Determine the [X, Y] coordinate at the center of the cell enclosing the given text.  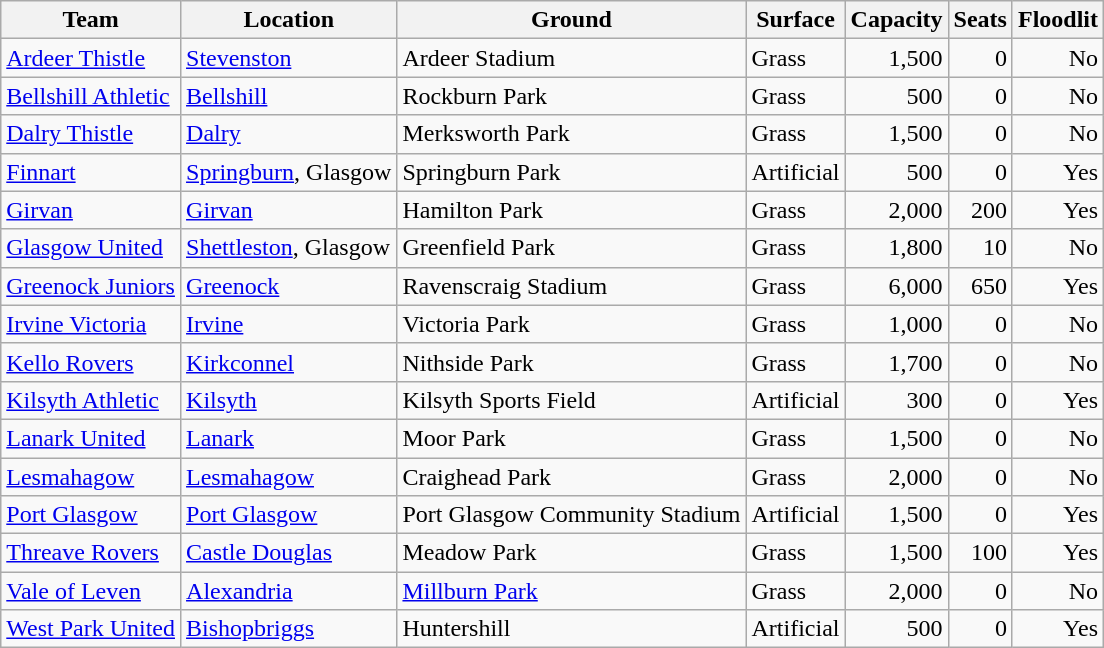
100 [980, 553]
Shettleston, Glasgow [289, 248]
Springburn Park [572, 172]
Seats [980, 20]
Threave Rovers [91, 553]
Nithside Park [572, 362]
Location [289, 20]
Lanark [289, 438]
1,700 [896, 362]
West Park United [91, 629]
Greenfield Park [572, 248]
Capacity [896, 20]
Lanark United [91, 438]
Hamilton Park [572, 210]
200 [980, 210]
Greenock [289, 286]
1,000 [896, 324]
Vale of Leven [91, 591]
Surface [796, 20]
Alexandria [289, 591]
Kirkconnel [289, 362]
Stevenston [289, 58]
Bishopbriggs [289, 629]
Floodlit [1058, 20]
Greenock Juniors [91, 286]
Meadow Park [572, 553]
Kilsyth Athletic [91, 400]
650 [980, 286]
Glasgow United [91, 248]
1,800 [896, 248]
Team [91, 20]
10 [980, 248]
300 [896, 400]
Dalry [289, 134]
Bellshill Athletic [91, 96]
Ardeer Thistle [91, 58]
Moor Park [572, 438]
Finnart [91, 172]
Kilsyth Sports Field [572, 400]
6,000 [896, 286]
Port Glasgow Community Stadium [572, 515]
Merksworth Park [572, 134]
Irvine [289, 324]
Huntershill [572, 629]
Kello Rovers [91, 362]
Springburn, Glasgow [289, 172]
Ardeer Stadium [572, 58]
Irvine Victoria [91, 324]
Ravenscraig Stadium [572, 286]
Millburn Park [572, 591]
Craighead Park [572, 477]
Ground [572, 20]
Dalry Thistle [91, 134]
Castle Douglas [289, 553]
Kilsyth [289, 400]
Rockburn Park [572, 96]
Bellshill [289, 96]
Victoria Park [572, 324]
